From the cell containing the given text, extract its center point as [x, y] coordinate. 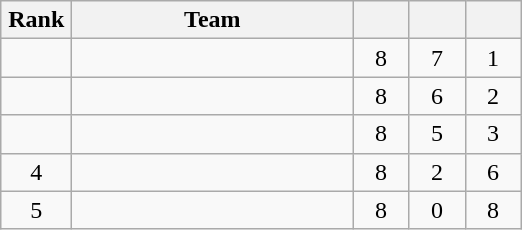
0 [437, 210]
7 [437, 58]
3 [493, 134]
1 [493, 58]
Rank [36, 20]
Team [212, 20]
4 [36, 172]
